Output the (x, y) coordinate of the center of the cell containing the given text.  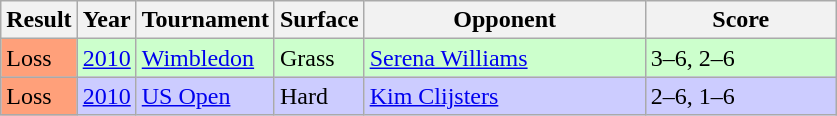
Serena Williams (504, 58)
Grass (319, 58)
Opponent (504, 20)
Tournament (205, 20)
Wimbledon (205, 58)
Result (39, 20)
Surface (319, 20)
3–6, 2–6 (740, 58)
Kim Clijsters (504, 96)
Year (106, 20)
Hard (319, 96)
US Open (205, 96)
2–6, 1–6 (740, 96)
Score (740, 20)
